Identify which cell holds the provided text, then report its (X, Y) central coordinate. 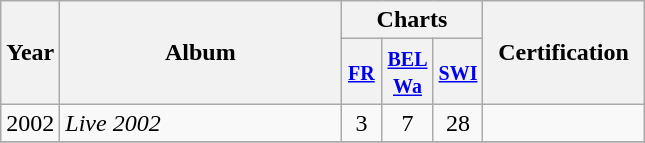
Certification (564, 52)
Album (200, 52)
FR (362, 72)
Live 2002 (200, 123)
2002 (30, 123)
28 (458, 123)
SWI (458, 72)
BEL Wa (408, 72)
Year (30, 52)
7 (408, 123)
3 (362, 123)
Charts (412, 20)
